Extract the [x, y] coordinate from the center of the cell holding the provided text.  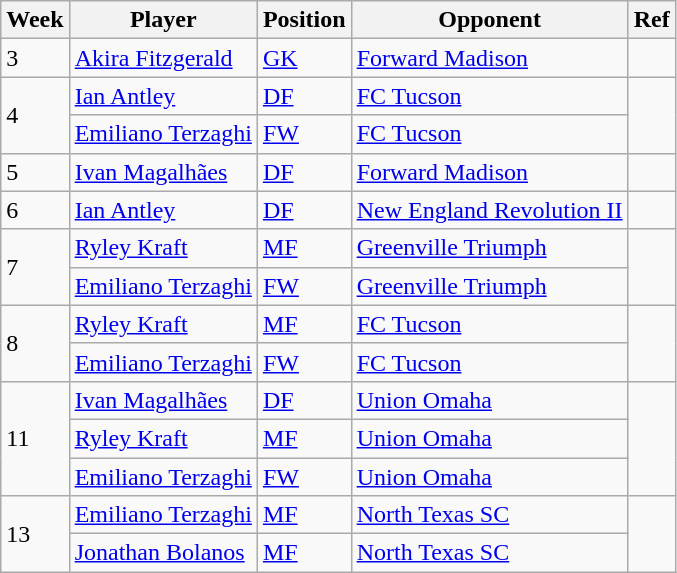
New England Revolution II [490, 210]
Jonathan Bolanos [163, 553]
Position [304, 20]
Player [163, 20]
11 [35, 438]
GK [304, 58]
4 [35, 115]
13 [35, 534]
3 [35, 58]
8 [35, 343]
Opponent [490, 20]
Week [35, 20]
Ref [652, 20]
6 [35, 210]
5 [35, 172]
7 [35, 267]
Akira Fitzgerald [163, 58]
